From the cell containing the given text, extract its center point as (X, Y) coordinate. 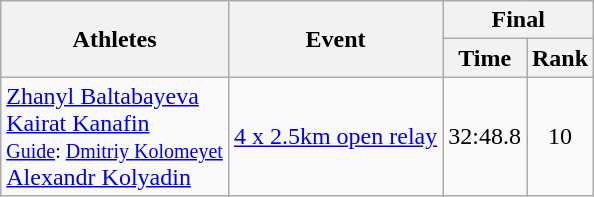
Final (518, 20)
Rank (560, 58)
Event (335, 39)
Zhanyl BaltabayevaKairat KanafinGuide: Dmitriy KolomeyetAlexandr Kolyadin (115, 136)
4 x 2.5km open relay (335, 136)
32:48.8 (485, 136)
Athletes (115, 39)
10 (560, 136)
Time (485, 58)
